Return [x, y] of the center of cell containing provided text 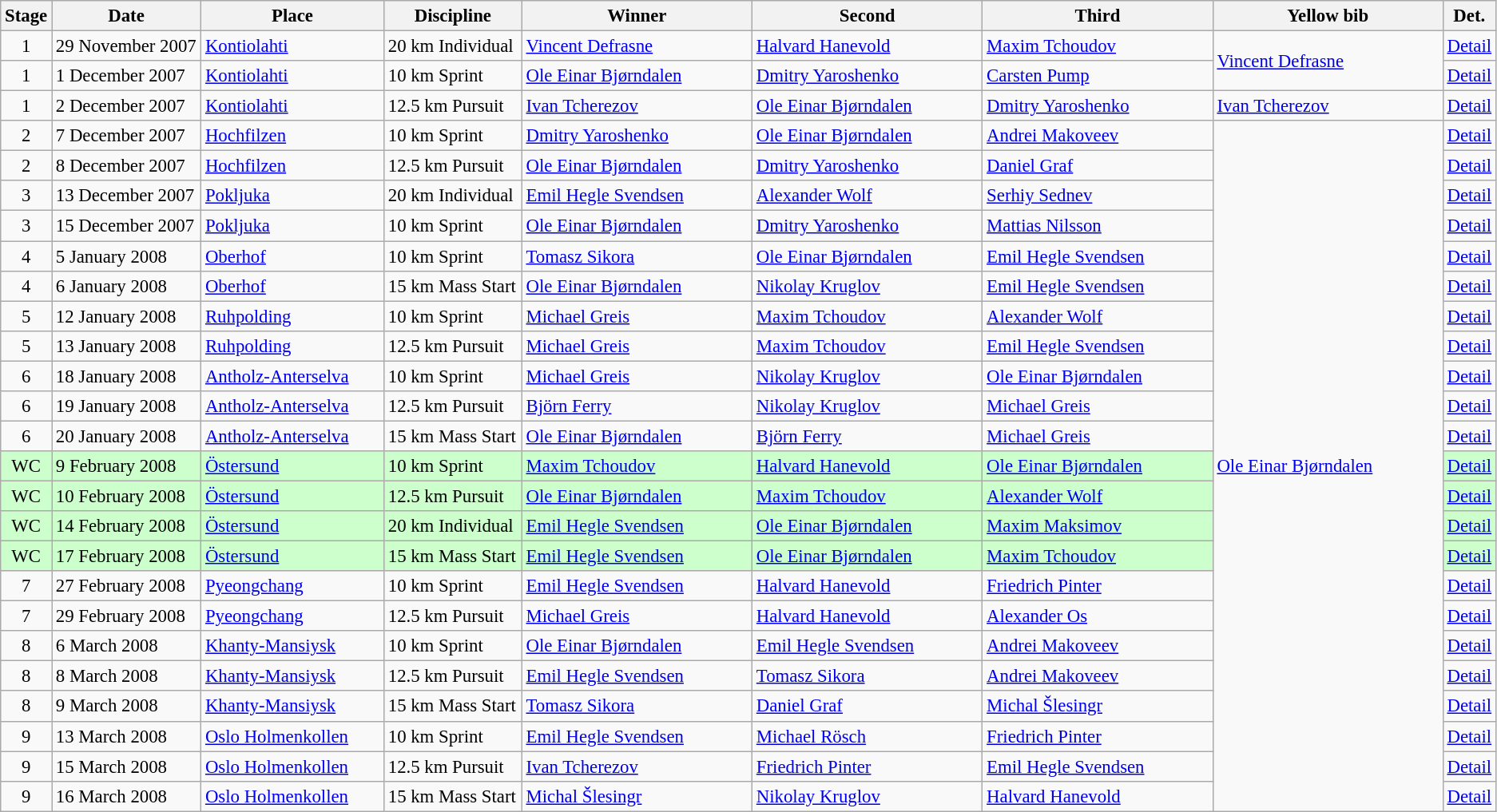
13 March 2008 [126, 736]
Mattias Nilsson [1098, 226]
Carsten Pump [1098, 76]
18 January 2008 [126, 376]
Serhiy Sednev [1098, 196]
Maxim Maksimov [1098, 526]
20 January 2008 [126, 436]
16 March 2008 [126, 796]
Alexander Os [1098, 616]
2 December 2007 [126, 106]
13 January 2008 [126, 346]
27 February 2008 [126, 586]
9 February 2008 [126, 466]
Det. [1469, 16]
8 March 2008 [126, 676]
1 December 2007 [126, 76]
6 March 2008 [126, 646]
Date [126, 16]
Winner [637, 16]
6 January 2008 [126, 286]
15 March 2008 [126, 766]
Stage [26, 16]
13 December 2007 [126, 196]
10 February 2008 [126, 496]
19 January 2008 [126, 406]
29 November 2007 [126, 46]
7 December 2007 [126, 136]
15 December 2007 [126, 226]
9 March 2008 [126, 707]
Second [868, 16]
Place [292, 16]
Third [1098, 16]
Discipline [452, 16]
Yellow bib [1328, 16]
29 February 2008 [126, 616]
14 February 2008 [126, 526]
8 December 2007 [126, 166]
Michael Rösch [868, 736]
17 February 2008 [126, 557]
12 January 2008 [126, 316]
5 January 2008 [126, 256]
